Provide the (X, Y) coordinate of the cell's center where the given text is located.  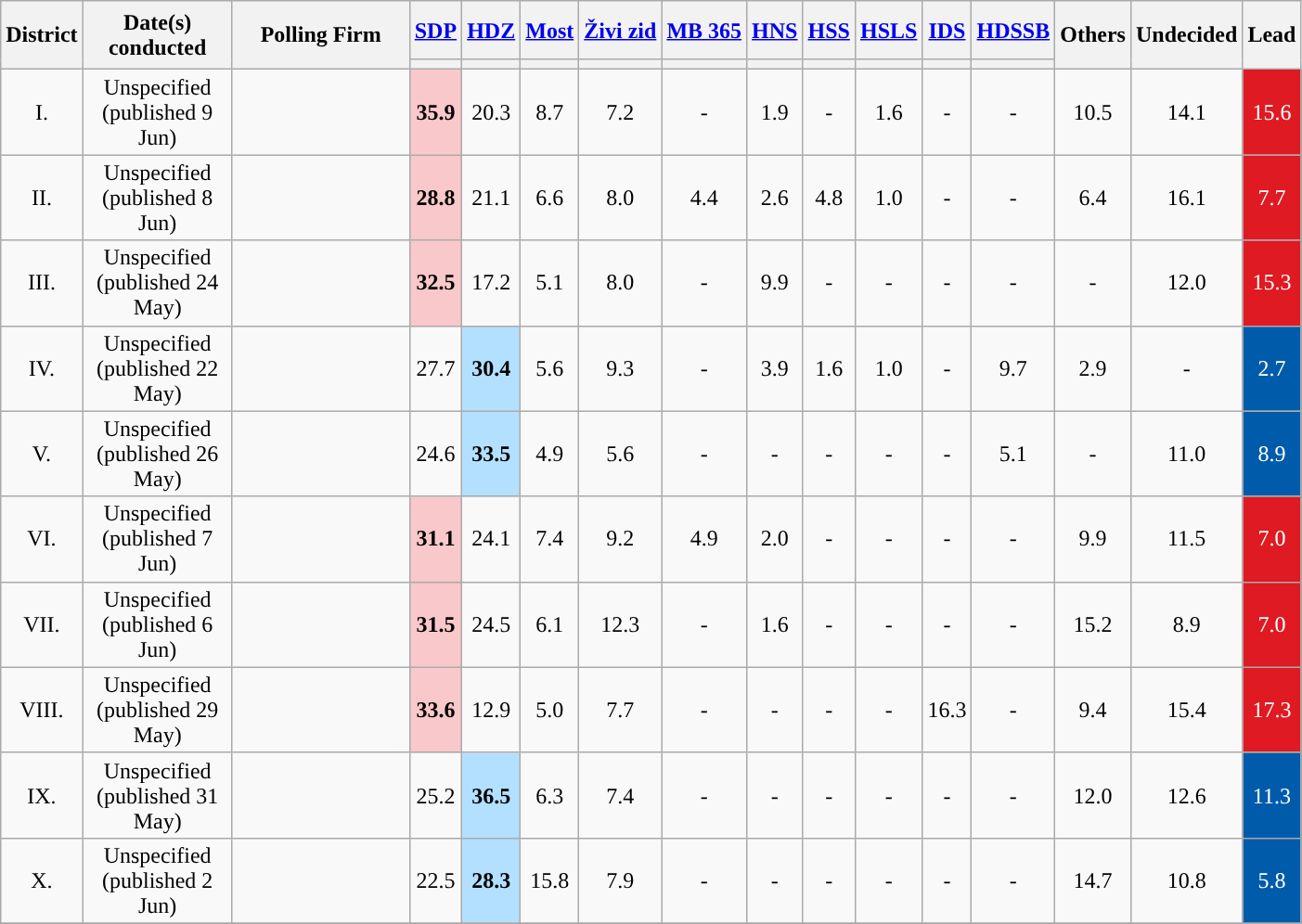
2.0 (775, 539)
V. (42, 454)
10.8 (1186, 880)
HSS (829, 30)
6.3 (549, 795)
14.7 (1093, 880)
15.3 (1271, 283)
6.4 (1093, 198)
3.9 (775, 368)
III. (42, 283)
27.7 (435, 368)
Unspecified (published 8 Jun) (158, 198)
II. (42, 198)
14.1 (1186, 112)
Undecided (1186, 35)
VI. (42, 539)
24.1 (492, 539)
2.7 (1271, 368)
X. (42, 880)
9.4 (1093, 710)
16.1 (1186, 198)
15.4 (1186, 710)
11.5 (1186, 539)
35.9 (435, 112)
Unspecified (published 6 Jun) (158, 624)
I. (42, 112)
4.8 (829, 198)
16.3 (947, 710)
Unspecified (published 26 May) (158, 454)
Lead (1271, 35)
7.9 (620, 880)
Živi zid (620, 30)
17.3 (1271, 710)
33.5 (492, 454)
5.8 (1271, 880)
HDZ (492, 30)
HSLS (888, 30)
28.3 (492, 880)
6.1 (549, 624)
31.5 (435, 624)
12.6 (1186, 795)
21.1 (492, 198)
MB 365 (704, 30)
6.6 (549, 198)
VII. (42, 624)
15.2 (1093, 624)
SDP (435, 30)
VIII. (42, 710)
9.2 (620, 539)
31.1 (435, 539)
1.9 (775, 112)
24.6 (435, 454)
25.2 (435, 795)
HDSSB (1013, 30)
5.0 (549, 710)
2.9 (1093, 368)
9.7 (1013, 368)
33.6 (435, 710)
9.3 (620, 368)
12.9 (492, 710)
Unspecified (published 24 May) (158, 283)
10.5 (1093, 112)
20.3 (492, 112)
4.4 (704, 198)
11.3 (1271, 795)
IV. (42, 368)
7.2 (620, 112)
Unspecified (published 7 Jun) (158, 539)
32.5 (435, 283)
11.0 (1186, 454)
Others (1093, 35)
30.4 (492, 368)
15.6 (1271, 112)
District (42, 35)
2.6 (775, 198)
Most (549, 30)
IX. (42, 795)
Unspecified (published 31 May) (158, 795)
36.5 (492, 795)
Unspecified (published 22 May) (158, 368)
HNS (775, 30)
17.2 (492, 283)
IDS (947, 30)
8.7 (549, 112)
12.3 (620, 624)
Date(s) conducted (158, 35)
15.8 (549, 880)
Unspecified (published 2 Jun) (158, 880)
Unspecified (published 9 Jun) (158, 112)
Polling Firm (321, 35)
22.5 (435, 880)
24.5 (492, 624)
28.8 (435, 198)
Unspecified (published 29 May) (158, 710)
